Locate the cell with the specified text and output its (x, y) center coordinate. 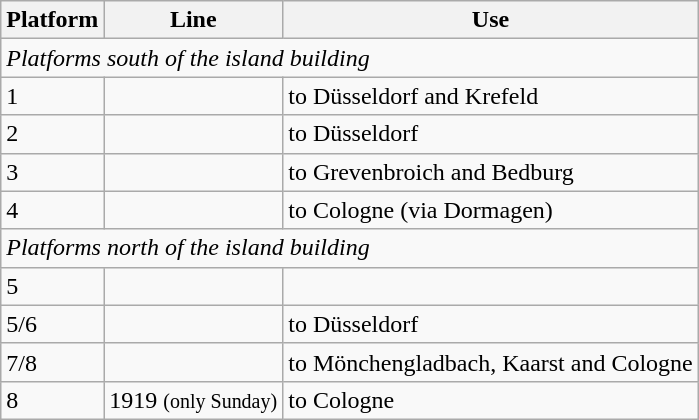
to Düsseldorf and Krefeld (491, 96)
1 (52, 96)
Platform (52, 20)
Line (194, 20)
5 (52, 286)
to Cologne (via Dormagen) (491, 210)
7/8 (52, 362)
to Grevenbroich and Bedburg (491, 172)
Platforms south of the island building (350, 58)
5/6 (52, 324)
Use (491, 20)
to Cologne (491, 400)
1919 (only Sunday) (194, 400)
8 (52, 400)
4 (52, 210)
to Mönchengladbach, Kaarst and Cologne (491, 362)
Platforms north of the island building (350, 248)
3 (52, 172)
2 (52, 134)
